Capture the cell that displays the provided text and extract its (X, Y) central coordinate. 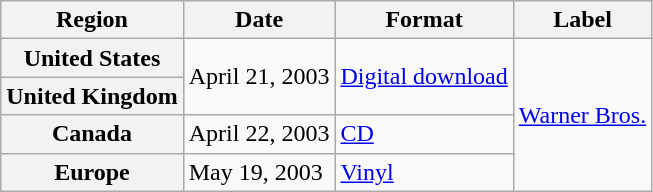
Date (259, 20)
Europe (92, 172)
United States (92, 58)
CD (424, 134)
Digital download (424, 77)
Format (424, 20)
April 21, 2003 (259, 77)
Label (582, 20)
United Kingdom (92, 96)
May 19, 2003 (259, 172)
Region (92, 20)
April 22, 2003 (259, 134)
Canada (92, 134)
Warner Bros. (582, 115)
Vinyl (424, 172)
